Output the (X, Y) coordinate of the center of the cell containing the given text.  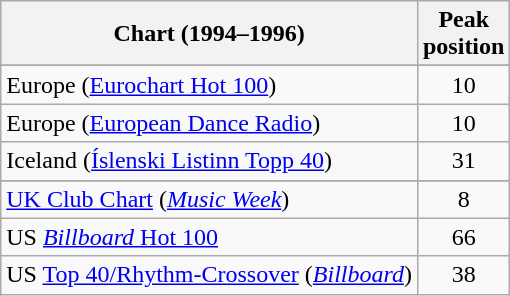
Europe (Eurochart Hot 100) (210, 85)
8 (463, 199)
Peakposition (463, 34)
Chart (1994–1996) (210, 34)
31 (463, 161)
Iceland (Íslenski Listinn Topp 40) (210, 161)
US Billboard Hot 100 (210, 237)
US Top 40/Rhythm-Crossover (Billboard) (210, 275)
Europe (European Dance Radio) (210, 123)
38 (463, 275)
UK Club Chart (Music Week) (210, 199)
66 (463, 237)
